Determine the [x, y] coordinate at the center of the cell enclosing the given text.  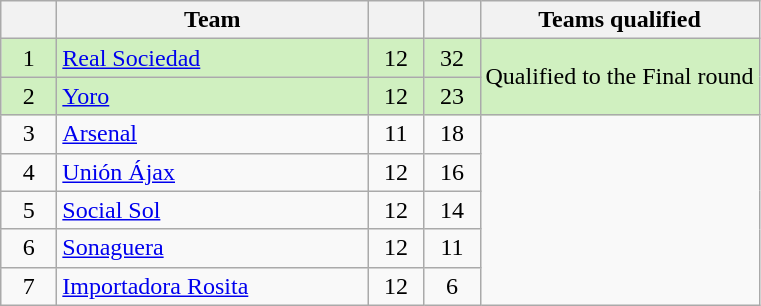
Importadora Rosita [212, 286]
32 [452, 58]
23 [452, 96]
Real Sociedad [212, 58]
5 [29, 210]
2 [29, 96]
Team [212, 20]
3 [29, 134]
Social Sol [212, 210]
Sonaguera [212, 248]
Arsenal [212, 134]
7 [29, 286]
1 [29, 58]
Unión Ájax [212, 172]
Teams qualified [620, 20]
18 [452, 134]
Yoro [212, 96]
4 [29, 172]
Qualified to the Final round [620, 77]
16 [452, 172]
14 [452, 210]
